From the cell containing the given text, extract its center point as [x, y] coordinate. 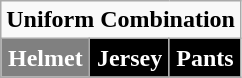
Jersey [130, 58]
Pants [204, 58]
Uniform Combination [121, 20]
Helmet [46, 58]
